For the text-containing cell, return its midpoint in (X, Y) coordinate format. 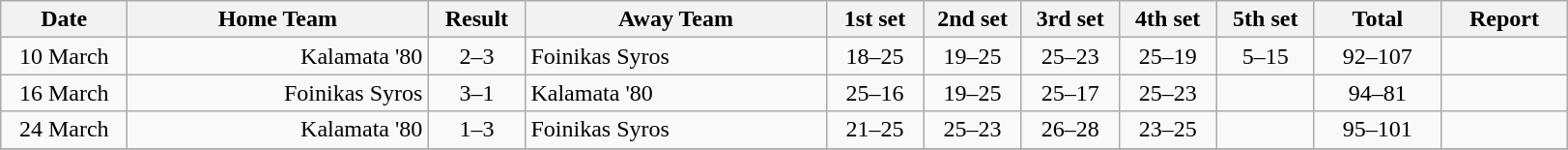
5–15 (1266, 56)
Report (1503, 19)
24 March (64, 130)
10 March (64, 56)
26–28 (1070, 130)
5th set (1266, 19)
Result (477, 19)
21–25 (875, 130)
95–101 (1378, 130)
25–17 (1070, 93)
Total (1378, 19)
25–16 (875, 93)
1–3 (477, 130)
3rd set (1070, 19)
18–25 (875, 56)
2–3 (477, 56)
16 March (64, 93)
4th set (1167, 19)
25–19 (1167, 56)
Away Team (676, 19)
94–81 (1378, 93)
23–25 (1167, 130)
Home Team (278, 19)
92–107 (1378, 56)
3–1 (477, 93)
1st set (875, 19)
Date (64, 19)
2nd set (972, 19)
